Capture the cell that displays the provided text and extract its (x, y) central coordinate. 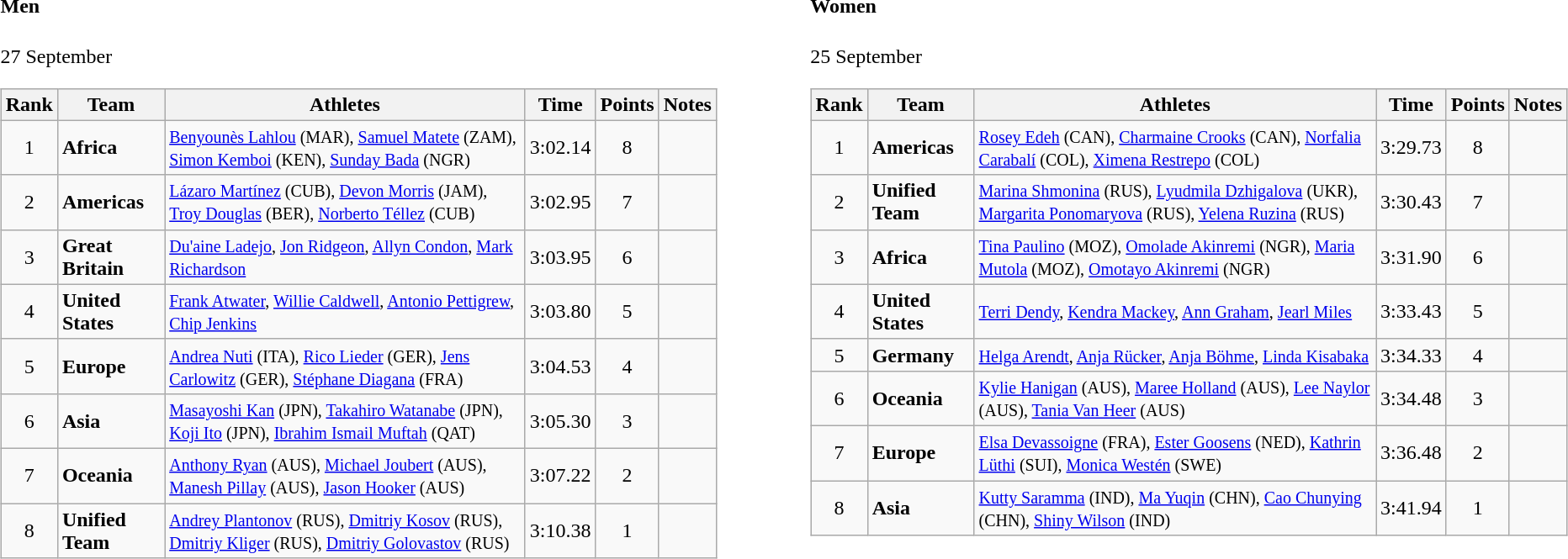
3:34.33 (1412, 355)
3:04.53 (560, 367)
3:34.48 (1412, 398)
3:05.30 (560, 420)
3:31.90 (1412, 257)
Anthony Ryan (AUS), Michael Joubert (AUS), Manesh Pillay (AUS), Jason Hooker (AUS) (345, 476)
Kutty Saramma (IND), Ma Yuqin (CHN), Cao Chunying (CHN), Shiny Wilson (IND) (1174, 508)
3:02.95 (560, 202)
3:10.38 (560, 531)
3:07.22 (560, 476)
Masayoshi Kan (JPN), Takahiro Watanabe (JPN), Koji Ito (JPN), Ibrahim Ismail Muftah (QAT) (345, 420)
Great Britain (111, 257)
3:36.48 (1412, 452)
3:30.43 (1412, 202)
Du'aine Ladejo, Jon Ridgeon, Allyn Condon, Mark Richardson (345, 257)
3:03.95 (560, 257)
3:02.14 (560, 148)
3:03.80 (560, 311)
3:29.73 (1412, 148)
3:41.94 (1412, 508)
Kylie Hanigan (AUS), Maree Holland (AUS), Lee Naylor (AUS), Tania Van Heer (AUS) (1174, 398)
Benyounès Lahlou (MAR), Samuel Matete (ZAM), Simon Kemboi (KEN), Sunday Bada (NGR) (345, 148)
Frank Atwater, Willie Caldwell, Antonio Pettigrew, Chip Jenkins (345, 311)
Elsa Devassoigne (FRA), Ester Goosens (NED), Kathrin Lüthi (SUI), Monica Westén (SWE) (1174, 452)
Helga Arendt, Anja Rücker, Anja Böhme, Linda Kisabaka (1174, 355)
Andrea Nuti (ITA), Rico Lieder (GER), Jens Carlowitz (GER), Stéphane Diagana (FRA) (345, 367)
Rosey Edeh (CAN), Charmaine Crooks (CAN), Norfalia Carabalí (COL), Ximena Restrepo (COL) (1174, 148)
Terri Dendy, Kendra Mackey, Ann Graham, Jearl Miles (1174, 311)
3:33.43 (1412, 311)
Germany (920, 355)
Andrey Plantonov (RUS), Dmitriy Kosov (RUS), Dmitriy Kliger (RUS), Dmitriy Golovastov (RUS) (345, 531)
Lázaro Martínez (CUB), Devon Morris (JAM), Troy Douglas (BER), Norberto Téllez (CUB) (345, 202)
Marina Shmonina (RUS), Lyudmila Dzhigalova (UKR), Margarita Ponomaryova (RUS), Yelena Ruzina (RUS) (1174, 202)
Tina Paulino (MOZ), Omolade Akinremi (NGR), Maria Mutola (MOZ), Omotayo Akinremi (NGR) (1174, 257)
